Capture the cell that displays the provided text and extract its [X, Y] central coordinate. 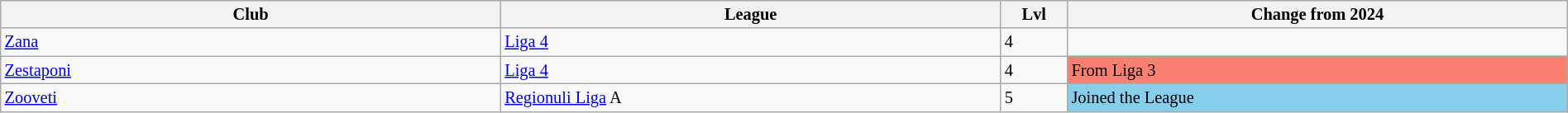
Regionuli Liga A [751, 97]
Club [251, 14]
Lvl [1034, 14]
Joined the League [1318, 97]
Change from 2024 [1318, 14]
From Liga 3 [1318, 70]
Zooveti [251, 97]
5 [1034, 97]
Zana [251, 42]
League [751, 14]
Zestaponi [251, 70]
